Return the (X, Y) coordinate for the center point of the cell that contains the specified text.  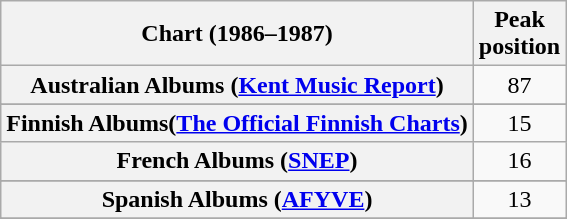
16 (519, 161)
Australian Albums (Kent Music Report) (237, 85)
Spanish Albums (AFYVE) (237, 199)
Finnish Albums(The Official Finnish Charts) (237, 123)
15 (519, 123)
13 (519, 199)
Chart (1986–1987) (237, 34)
87 (519, 85)
French Albums (SNEP) (237, 161)
Peakposition (519, 34)
